Capture the cell that displays the provided text and extract its (X, Y) central coordinate. 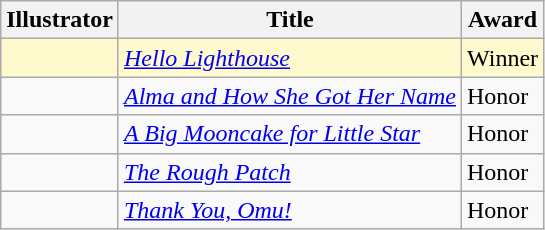
Winner (503, 58)
Hello Lighthouse (290, 58)
Illustrator (60, 20)
Title (290, 20)
Award (503, 20)
Alma and How She Got Her Name (290, 96)
A Big Mooncake for Little Star (290, 134)
The Rough Patch (290, 172)
Thank You, Omu! (290, 210)
